Return the (x, y) coordinate for the center point of the cell that contains the specified text.  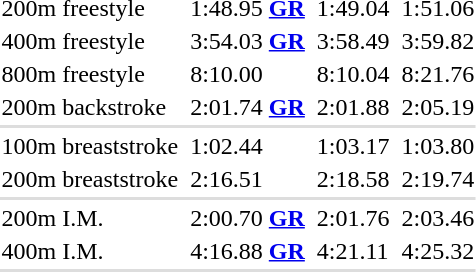
100m breaststroke (90, 146)
4:25.32 (438, 251)
400m freestyle (90, 41)
2:00.70 GR (248, 218)
2:19.74 (438, 179)
8:10.04 (353, 74)
200m backstroke (90, 107)
2:01.74 GR (248, 107)
800m freestyle (90, 74)
3:59.82 (438, 41)
8:21.76 (438, 74)
200m I.M. (90, 218)
8:10.00 (248, 74)
3:54.03 GR (248, 41)
2:05.19 (438, 107)
200m breaststroke (90, 179)
2:03.46 (438, 218)
1:02.44 (248, 146)
2:01.76 (353, 218)
4:16.88 GR (248, 251)
2:18.58 (353, 179)
2:01.88 (353, 107)
1:03.80 (438, 146)
3:58.49 (353, 41)
2:16.51 (248, 179)
4:21.11 (353, 251)
1:03.17 (353, 146)
400m I.M. (90, 251)
